Find where the given text appears and provide that cell's center as (x, y) coordinate. 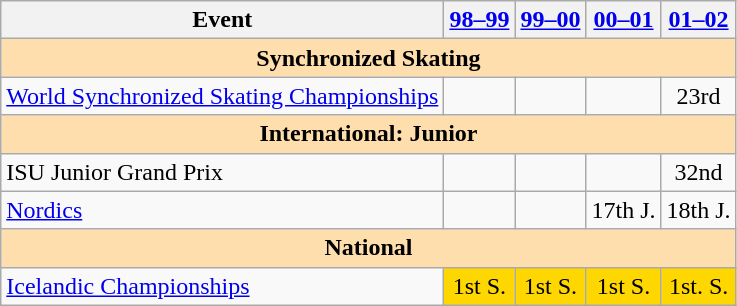
32nd (698, 172)
00–01 (624, 20)
99–00 (550, 20)
Icelandic Championships (222, 286)
1st. S. (698, 286)
International: Junior (368, 134)
01–02 (698, 20)
17th J. (624, 210)
Event (222, 20)
ISU Junior Grand Prix (222, 172)
World Synchronized Skating Championships (222, 96)
National (368, 248)
23rd (698, 96)
Nordics (222, 210)
Synchronized Skating (368, 58)
18th J. (698, 210)
98–99 (480, 20)
